Detect which cell encompasses the target text, then output its [X, Y] center coordinate. 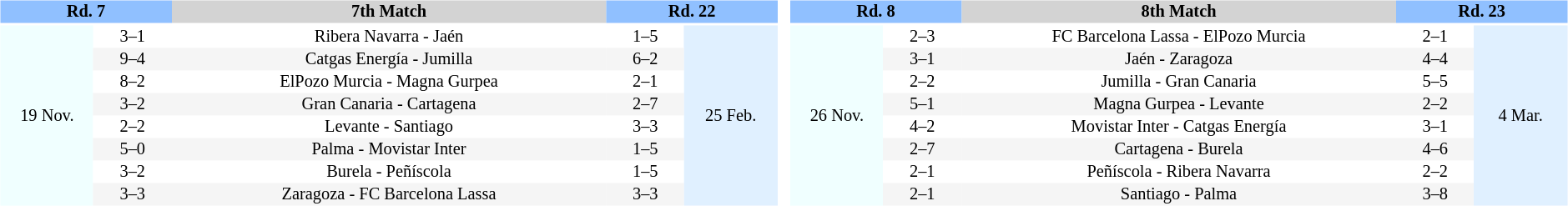
3–8 [1435, 195]
Ribera Navarra - Jaén [389, 37]
Magna Gurpea - Levante [1178, 105]
Jaén - Zaragoza [1178, 60]
Palma - Movistar Inter [389, 150]
Zaragoza - FC Barcelona Lassa [389, 195]
Rd. 7 [85, 12]
7th Match [389, 12]
4–6 [1435, 150]
Catgas Energía - Jumilla [389, 60]
26 Nov. [837, 115]
4–4 [1435, 60]
Rd. 8 [876, 12]
8th Match [1178, 12]
FC Barcelona Lassa - ElPozo Murcia [1178, 37]
5–1 [923, 105]
2–3 [923, 37]
6–2 [646, 60]
Santiago - Palma [1178, 195]
19 Nov. [47, 115]
Rd. 23 [1482, 12]
5–0 [132, 150]
8–2 [132, 82]
Burela - Peñíscola [389, 172]
Movistar Inter - Catgas Energía [1178, 127]
Peñíscola - Ribera Navarra [1178, 172]
5–5 [1435, 82]
4 Mar. [1520, 115]
4–2 [923, 127]
Rd. 22 [693, 12]
Gran Canaria - Cartagena [389, 105]
ElPozo Murcia - Magna Gurpea [389, 82]
Cartagena - Burela [1178, 150]
9–4 [132, 60]
Jumilla - Gran Canaria [1178, 82]
Levante - Santiago [389, 127]
25 Feb. [731, 115]
